Search for the cell housing the specified text and yield its (X, Y) center coordinate. 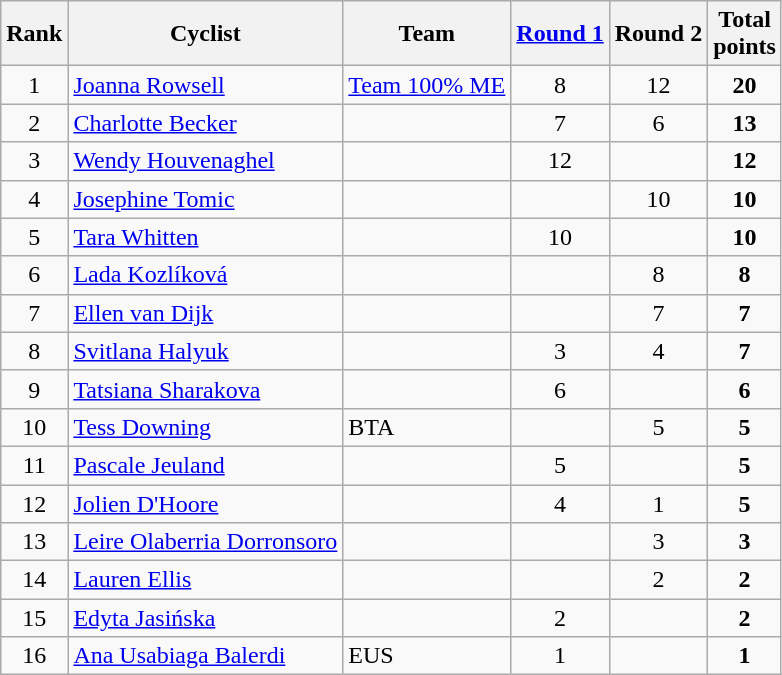
20 (745, 85)
Svitlana Halyuk (206, 351)
Joanna Rowsell (206, 85)
Rank (34, 34)
Charlotte Becker (206, 123)
11 (34, 465)
Lada Kozlíková (206, 275)
Tess Downing (206, 427)
14 (34, 580)
Round 1 (560, 34)
EUS (427, 656)
9 (34, 389)
Ellen van Dijk (206, 313)
16 (34, 656)
Wendy Houvenaghel (206, 161)
Cyclist (206, 34)
BTA (427, 427)
Team 100% ME (427, 85)
Edyta Jasińska (206, 618)
Round 2 (658, 34)
Tara Whitten (206, 237)
Team (427, 34)
Tatsiana Sharakova (206, 389)
Pascale Jeuland (206, 465)
Lauren Ellis (206, 580)
Ana Usabiaga Balerdi (206, 656)
Leire Olaberria Dorronsoro (206, 542)
Jolien D'Hoore (206, 503)
15 (34, 618)
Totalpoints (745, 34)
Josephine Tomic (206, 199)
